From the cell containing the given text, extract its center point as [x, y] coordinate. 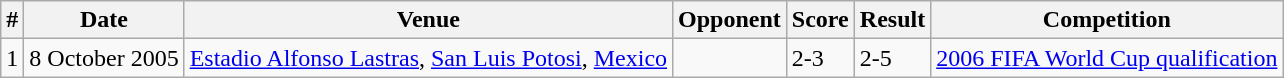
2-5 [892, 58]
8 October 2005 [104, 58]
Estadio Alfonso Lastras, San Luis Potosi, Mexico [428, 58]
Score [820, 20]
2006 FIFA World Cup qualification [1107, 58]
Competition [1107, 20]
Venue [428, 20]
# [12, 20]
Opponent [730, 20]
2-3 [820, 58]
Date [104, 20]
1 [12, 58]
Result [892, 20]
